From the cell containing the given text, extract its center point as (x, y) coordinate. 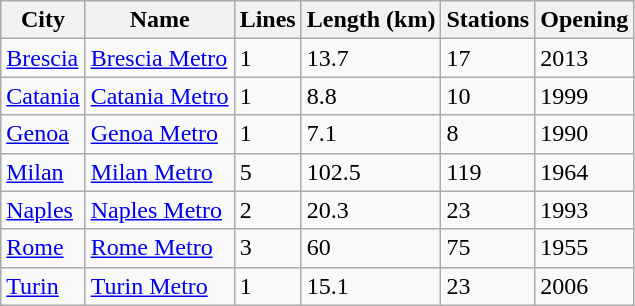
Naples Metro (160, 210)
2006 (584, 286)
10 (488, 96)
119 (488, 172)
Turin (43, 286)
3 (268, 248)
Catania Metro (160, 96)
20.3 (371, 210)
8 (488, 134)
Opening (584, 20)
Brescia Metro (160, 58)
7.1 (371, 134)
Length (km) (371, 20)
Genoa (43, 134)
60 (371, 248)
1999 (584, 96)
13.7 (371, 58)
Lines (268, 20)
75 (488, 248)
Name (160, 20)
Stations (488, 20)
Catania (43, 96)
Naples (43, 210)
Rome (43, 248)
1955 (584, 248)
1993 (584, 210)
Rome Metro (160, 248)
1964 (584, 172)
2013 (584, 58)
17 (488, 58)
5 (268, 172)
1990 (584, 134)
Milan (43, 172)
8.8 (371, 96)
Brescia (43, 58)
Milan Metro (160, 172)
City (43, 20)
15.1 (371, 286)
102.5 (371, 172)
2 (268, 210)
Genoa Metro (160, 134)
Turin Metro (160, 286)
